Locate the cell with the specified text and output its [X, Y] center coordinate. 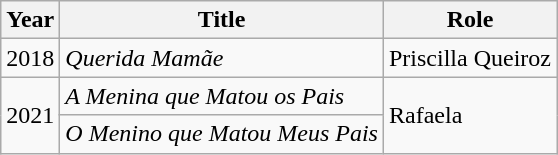
O Menino que Matou Meus Pais [222, 134]
Title [222, 20]
2018 [30, 58]
Priscilla Queiroz [470, 58]
Role [470, 20]
A Menina que Matou os Pais [222, 96]
Year [30, 20]
Querida Mamãe [222, 58]
Rafaela [470, 115]
2021 [30, 115]
